Capture the cell that displays the provided text and extract its [X, Y] central coordinate. 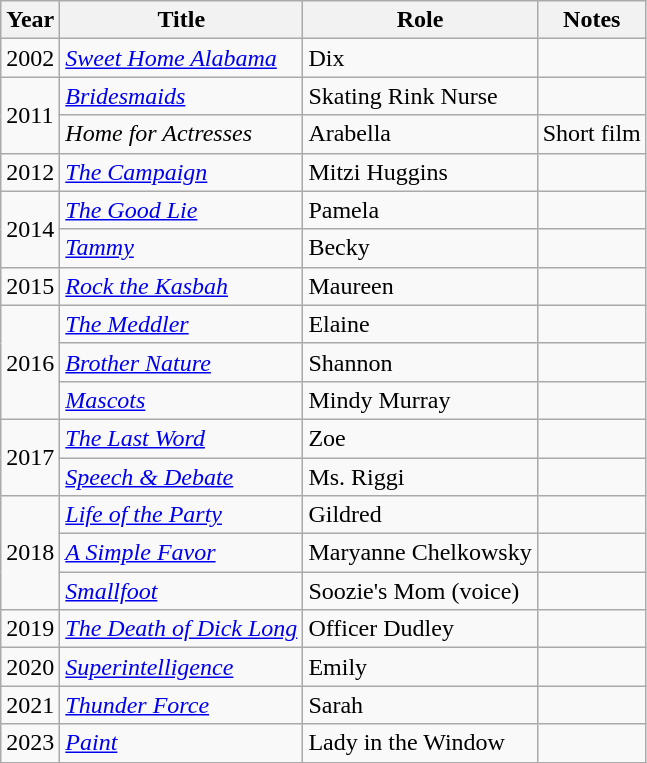
2016 [30, 362]
Year [30, 20]
Emily [420, 667]
Maureen [420, 286]
Arabella [420, 134]
Role [420, 20]
Mitzi Huggins [420, 172]
2020 [30, 667]
Zoe [420, 438]
The Death of Dick Long [182, 629]
The Good Lie [182, 210]
Dix [420, 58]
Ms. Riggi [420, 477]
Skating Rink Nurse [420, 96]
Home for Actresses [182, 134]
Brother Nature [182, 362]
Becky [420, 248]
Title [182, 20]
Mindy Murray [420, 400]
Bridesmaids [182, 96]
The Campaign [182, 172]
Officer Dudley [420, 629]
2021 [30, 705]
Sarah [420, 705]
2002 [30, 58]
2014 [30, 229]
Soozie's Mom (voice) [420, 591]
2023 [30, 743]
Gildred [420, 515]
Shannon [420, 362]
A Simple Favor [182, 553]
Maryanne Chelkowsky [420, 553]
Short film [592, 134]
Mascots [182, 400]
2018 [30, 553]
Elaine [420, 324]
2012 [30, 172]
The Last Word [182, 438]
Thunder Force [182, 705]
Tammy [182, 248]
Rock the Kasbah [182, 286]
Smallfoot [182, 591]
2011 [30, 115]
Speech & Debate [182, 477]
Sweet Home Alabama [182, 58]
2019 [30, 629]
Lady in the Window [420, 743]
Paint [182, 743]
Life of the Party [182, 515]
2015 [30, 286]
Superintelligence [182, 667]
Pamela [420, 210]
Notes [592, 20]
2017 [30, 457]
The Meddler [182, 324]
